Pinpoint the cell where the given text exists, returning its [x, y] midpoint coordinate. 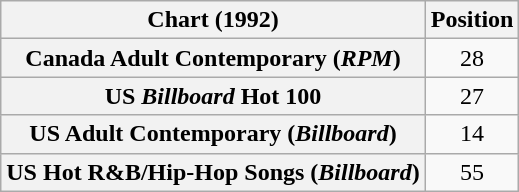
55 [472, 172]
US Billboard Hot 100 [213, 96]
Position [472, 20]
Chart (1992) [213, 20]
US Adult Contemporary (Billboard) [213, 134]
US Hot R&B/Hip-Hop Songs (Billboard) [213, 172]
27 [472, 96]
Canada Adult Contemporary (RPM) [213, 58]
14 [472, 134]
28 [472, 58]
